Determine the (x, y) coordinate at the center of the cell enclosing the given text.  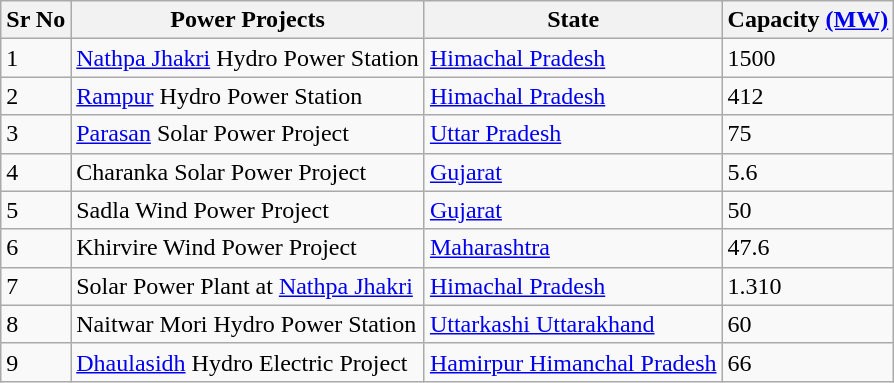
3 (36, 134)
60 (808, 324)
Dhaulasidh Hydro Electric Project (248, 362)
Capacity (MW) (808, 20)
6 (36, 248)
Parasan Solar Power Project (248, 134)
7 (36, 286)
4 (36, 172)
Sadla Wind Power Project (248, 210)
1 (36, 58)
Solar Power Plant at Nathpa Jhakri (248, 286)
Rampur Hydro Power Station (248, 96)
2 (36, 96)
5.6 (808, 172)
Charanka Solar Power Project (248, 172)
Uttarkashi Uttarakhand (573, 324)
Khirvire Wind Power Project (248, 248)
Naitwar Mori Hydro Power Station (248, 324)
Uttar Pradesh (573, 134)
47.6 (808, 248)
412 (808, 96)
Maharashtra (573, 248)
8 (36, 324)
75 (808, 134)
Hamirpur Himanchal Pradesh (573, 362)
5 (36, 210)
Power Projects (248, 20)
Sr No (36, 20)
State (573, 20)
1500 (808, 58)
1.310 (808, 286)
50 (808, 210)
9 (36, 362)
66 (808, 362)
Nathpa Jhakri Hydro Power Station (248, 58)
